Return the [X, Y] coordinate for the center point of the cell that contains the specified text.  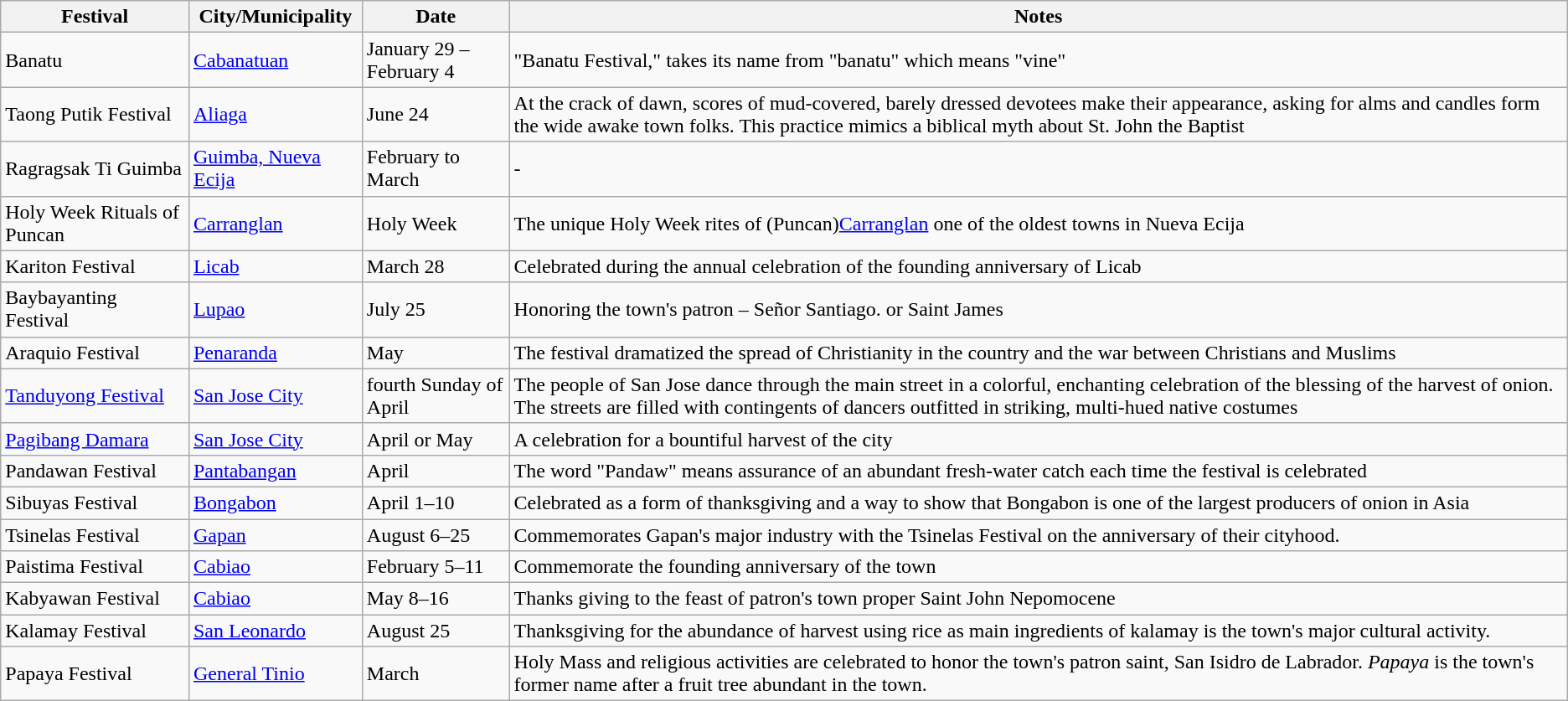
Paistima Festival [95, 567]
Kariton Festival [95, 266]
March 28 [436, 266]
Tanduyong Festival [95, 395]
January 29 – February 4 [436, 60]
Cabanatuan [275, 60]
The festival dramatized the spread of Christianity in the country and the war between Christians and Muslims [1039, 353]
General Tinio [275, 673]
Festival [95, 17]
Penaranda [275, 353]
"Banatu Festival," takes its name from "banatu" which means "vine" [1039, 60]
Holy Week [436, 223]
Holy Week Rituals of Puncan [95, 223]
August 6–25 [436, 535]
Taong Putik Festival [95, 114]
February to March [436, 169]
April 1–10 [436, 503]
Commemorates Gapan's major industry with the Tsinelas Festival on the anniversary of their cityhood. [1039, 535]
Aliaga [275, 114]
Papaya Festival [95, 673]
Guimba, Nueva Ecija [275, 169]
Celebrated during the annual celebration of the founding anniversary of Licab [1039, 266]
Banatu [95, 60]
Notes [1039, 17]
Tsinelas Festival [95, 535]
Bongabon [275, 503]
August 25 [436, 631]
Licab [275, 266]
February 5–11 [436, 567]
Commemorate the founding anniversary of the town [1039, 567]
Lupao [275, 310]
Celebrated as a form of thanksgiving and a way to show that Bongabon is one of the largest producers of onion in Asia [1039, 503]
fourth Sunday of April [436, 395]
Pantabangan [275, 471]
- [1039, 169]
May 8–16 [436, 599]
April or May [436, 439]
Pandawan Festival [95, 471]
A celebration for a bountiful harvest of the city [1039, 439]
The word "Pandaw" means assurance of an abundant fresh-water catch each time the festival is celebrated [1039, 471]
Kabyawan Festival [95, 599]
Baybayanting Festival [95, 310]
May [436, 353]
March [436, 673]
Thanksgiving for the abundance of harvest using rice as main ingredients of kalamay is the town's major cultural activity. [1039, 631]
Thanks giving to the feast of patron's town proper Saint John Nepomocene [1039, 599]
Date [436, 17]
Honoring the town's patron – Señor Santiago. or Saint James [1039, 310]
June 24 [436, 114]
San Leonardo [275, 631]
April [436, 471]
Pagibang Damara [95, 439]
Ragragsak Ti Guimba [95, 169]
Kalamay Festival [95, 631]
Gapan [275, 535]
July 25 [436, 310]
Araquio Festival [95, 353]
Carranglan [275, 223]
Sibuyas Festival [95, 503]
The unique Holy Week rites of (Puncan)Carranglan one of the oldest towns in Nueva Ecija [1039, 223]
City/Municipality [275, 17]
